Scan for the cell matching the given text and deliver its [x, y] coordinate at center. 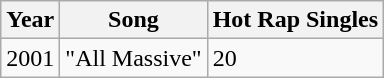
2001 [30, 58]
"All Massive" [134, 58]
Year [30, 20]
Song [134, 20]
Hot Rap Singles [295, 20]
20 [295, 58]
